Search for the cell housing the specified text and yield its [x, y] center coordinate. 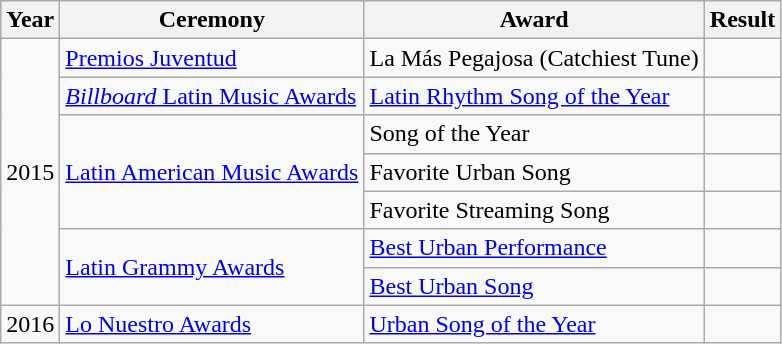
Favorite Urban Song [534, 172]
Latin American Music Awards [212, 172]
Latin Rhythm Song of the Year [534, 96]
La Más Pegajosa (Catchiest Tune) [534, 58]
Lo Nuestro Awards [212, 324]
Best Urban Song [534, 286]
Billboard Latin Music Awards [212, 96]
Year [30, 20]
2015 [30, 172]
2016 [30, 324]
Urban Song of the Year [534, 324]
Favorite Streaming Song [534, 210]
Premios Juventud [212, 58]
Song of the Year [534, 134]
Award [534, 20]
Best Urban Performance [534, 248]
Result [742, 20]
Latin Grammy Awards [212, 267]
Ceremony [212, 20]
